From the cell containing the given text, extract its center point as [X, Y] coordinate. 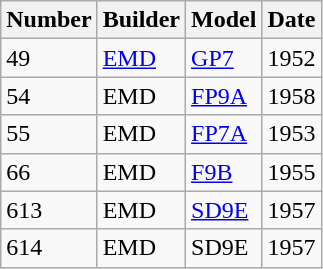
613 [49, 210]
1955 [292, 172]
Date [292, 20]
GP7 [224, 58]
54 [49, 96]
66 [49, 172]
1958 [292, 96]
Number [49, 20]
Builder [141, 20]
FP7A [224, 134]
Model [224, 20]
614 [49, 248]
FP9A [224, 96]
55 [49, 134]
1952 [292, 58]
F9B [224, 172]
1953 [292, 134]
49 [49, 58]
